Return the [x, y] coordinate for the center point of the cell that contains the specified text.  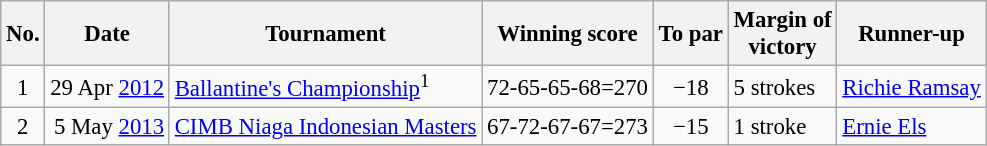
To par [690, 34]
2 [23, 127]
1 stroke [782, 127]
No. [23, 34]
Winning score [568, 34]
−15 [690, 127]
29 Apr 2012 [107, 87]
72-65-65-68=270 [568, 87]
−18 [690, 87]
Margin ofvictory [782, 34]
Ballantine's Championship1 [325, 87]
Ernie Els [912, 127]
CIMB Niaga Indonesian Masters [325, 127]
Date [107, 34]
Tournament [325, 34]
Runner-up [912, 34]
5 May 2013 [107, 127]
Richie Ramsay [912, 87]
5 strokes [782, 87]
1 [23, 87]
67-72-67-67=273 [568, 127]
